Locate the cell with the specified text and output its (X, Y) center coordinate. 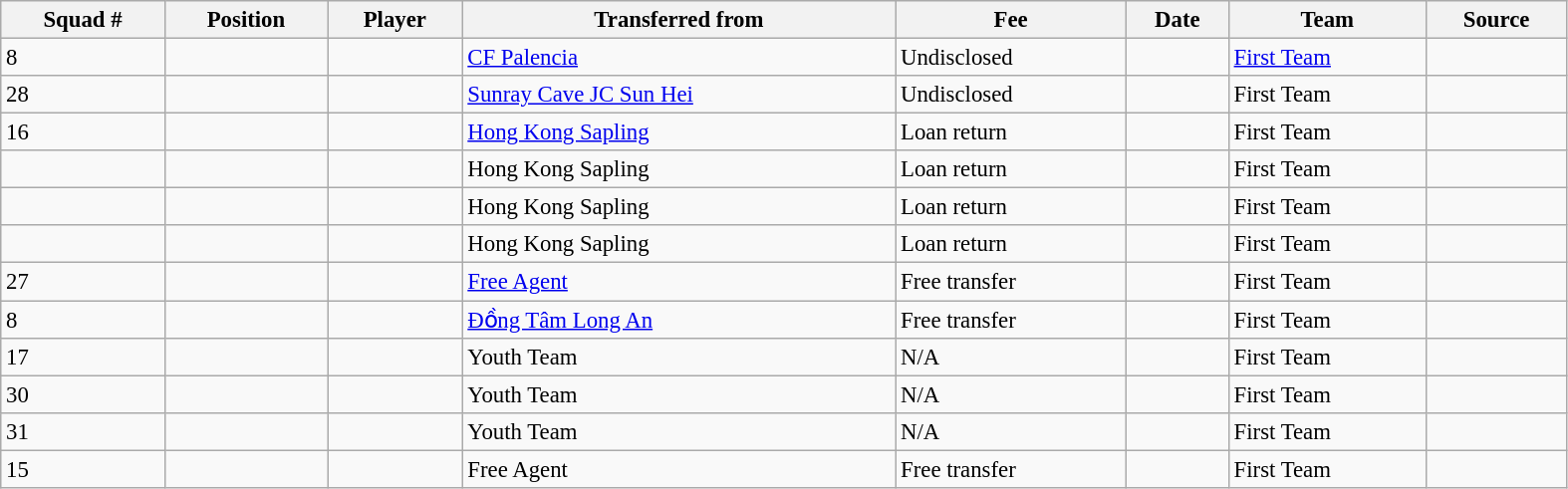
Source (1496, 20)
Transferred from (679, 20)
Date (1177, 20)
15 (84, 469)
28 (84, 95)
30 (84, 394)
Player (394, 20)
31 (84, 431)
Position (245, 20)
17 (84, 357)
16 (84, 132)
Fee (1011, 20)
Đồng Tâm Long An (679, 320)
27 (84, 282)
Sunray Cave JC Sun Hei (679, 95)
Team (1327, 20)
CF Palencia (679, 58)
Squad # (84, 20)
